Locate the cell with the specified text and output its (x, y) center coordinate. 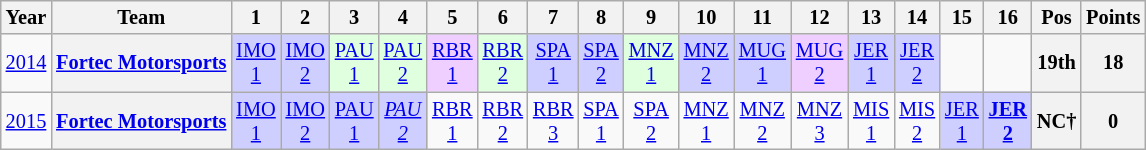
MNZ3 (820, 121)
12 (820, 17)
2014 (26, 63)
MIS2 (917, 121)
16 (1008, 17)
NC† (1056, 121)
RBR3 (553, 121)
MUG1 (762, 63)
6 (503, 17)
1 (256, 17)
19th (1056, 63)
0 (1113, 121)
3 (354, 17)
Team (141, 17)
2015 (26, 121)
14 (917, 17)
Year (26, 17)
Points (1113, 17)
MIS1 (871, 121)
11 (762, 17)
9 (652, 17)
13 (871, 17)
5 (452, 17)
2 (306, 17)
Pos (1056, 17)
15 (962, 17)
10 (706, 17)
4 (402, 17)
18 (1113, 63)
8 (600, 17)
7 (553, 17)
MUG2 (820, 63)
